Search for the cell housing the specified text and yield its (X, Y) center coordinate. 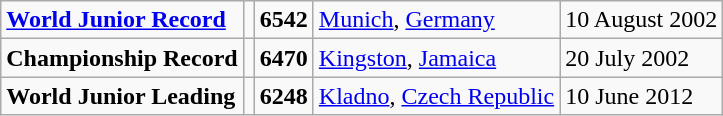
10 June 2012 (642, 96)
Kladno, Czech Republic (436, 96)
World Junior Record (122, 20)
20 July 2002 (642, 58)
6470 (284, 58)
10 August 2002 (642, 20)
Championship Record (122, 58)
Kingston, Jamaica (436, 58)
World Junior Leading (122, 96)
6542 (284, 20)
6248 (284, 96)
Munich, Germany (436, 20)
